Scan for the cell matching the given text and deliver its (x, y) coordinate at center. 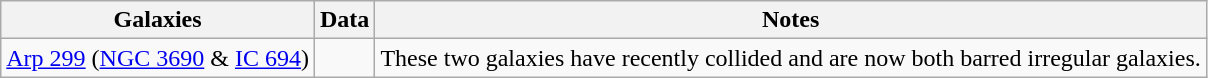
Notes (790, 20)
Arp 299 (NGC 3690 & IC 694) (158, 58)
These two galaxies have recently collided and are now both barred irregular galaxies. (790, 58)
Data (344, 20)
Galaxies (158, 20)
